For the text-containing cell, return its midpoint in [X, Y] coordinate format. 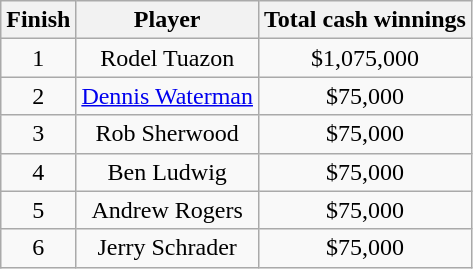
6 [38, 248]
Rodel Tuazon [168, 58]
5 [38, 210]
4 [38, 172]
1 [38, 58]
2 [38, 96]
$1,075,000 [364, 58]
Player [168, 20]
Finish [38, 20]
Dennis Waterman [168, 96]
Total cash winnings [364, 20]
Rob Sherwood [168, 134]
Ben Ludwig [168, 172]
Jerry Schrader [168, 248]
3 [38, 134]
Andrew Rogers [168, 210]
